Scan for the cell matching the given text and deliver its (X, Y) coordinate at center. 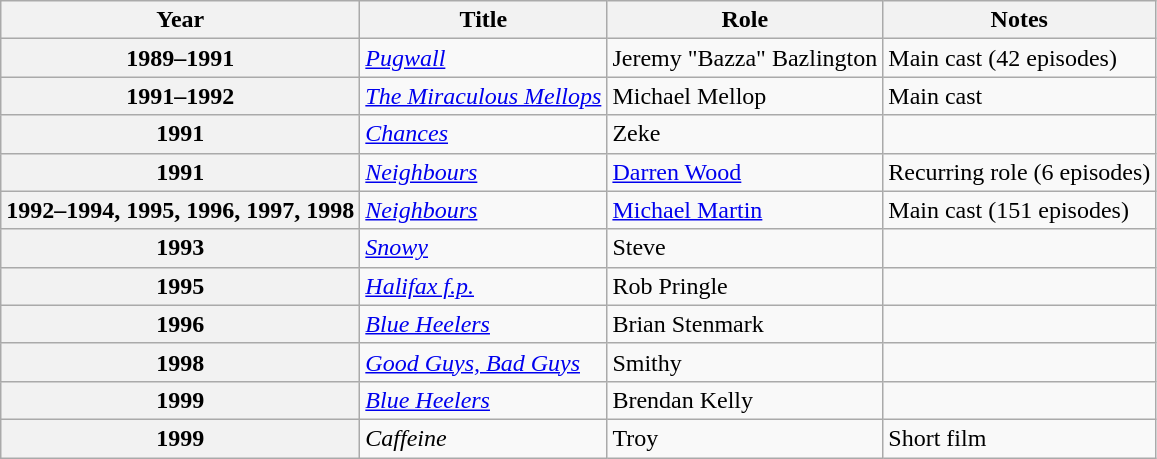
Short film (1020, 438)
Jeremy "Bazza" Bazlington (745, 58)
Steve (745, 248)
1993 (180, 248)
1996 (180, 324)
Main cast (42 episodes) (1020, 58)
Recurring role (6 episodes) (1020, 172)
Main cast (151 episodes) (1020, 210)
Troy (745, 438)
1998 (180, 362)
Rob Pringle (745, 286)
1989–1991 (180, 58)
The Miraculous Mellops (484, 96)
Role (745, 20)
Notes (1020, 20)
Main cast (1020, 96)
1995 (180, 286)
Caffeine (484, 438)
Brendan Kelly (745, 400)
Halifax f.p. (484, 286)
Chances (484, 134)
Michael Mellop (745, 96)
Title (484, 20)
Pugwall (484, 58)
1992–1994, 1995, 1996, 1997, 1998 (180, 210)
1991–1992 (180, 96)
Snowy (484, 248)
Zeke (745, 134)
Year (180, 20)
Smithy (745, 362)
Darren Wood (745, 172)
Michael Martin (745, 210)
Brian Stenmark (745, 324)
Good Guys, Bad Guys (484, 362)
